Return the (x, y) coordinate for the center point of the cell that contains the specified text.  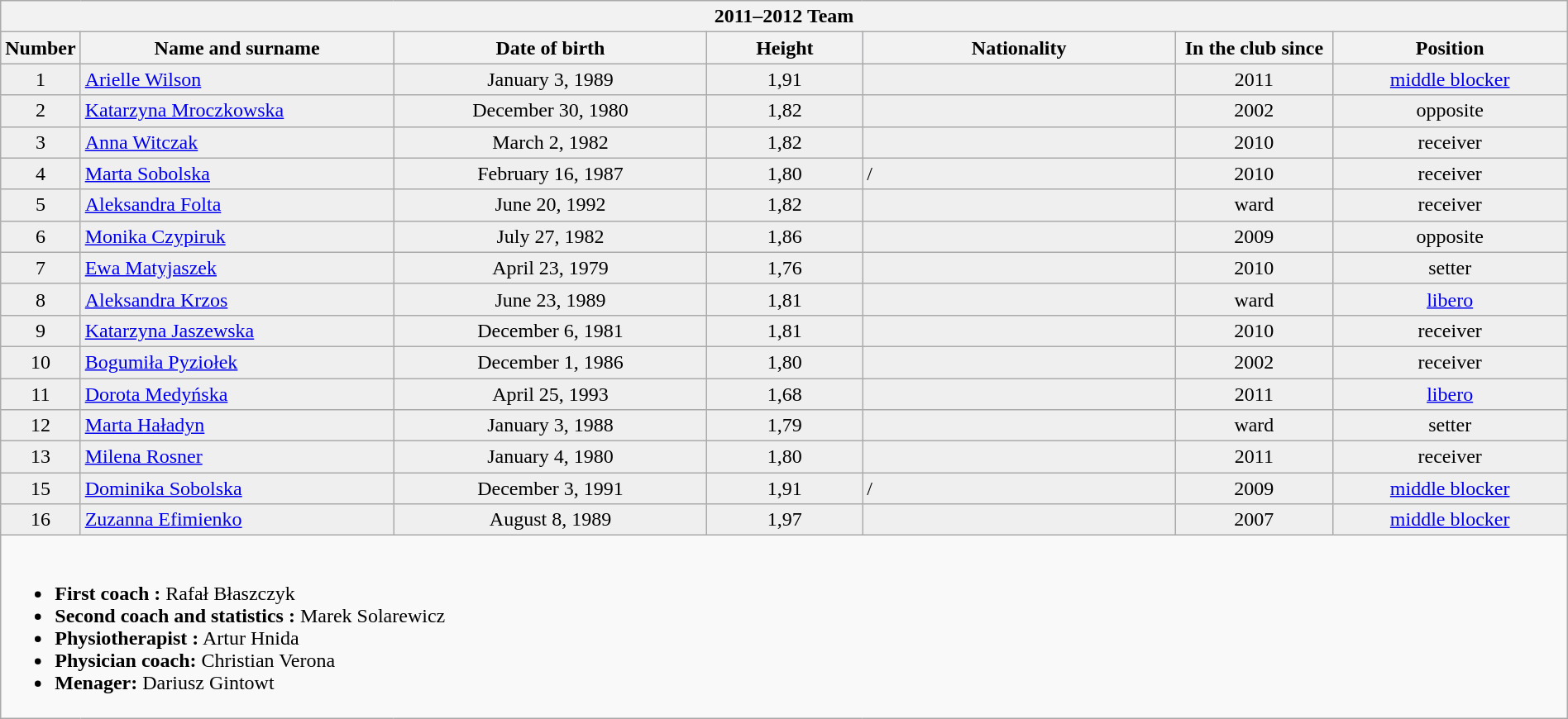
1,86 (785, 236)
Marta Sobolska (237, 174)
Height (785, 48)
February 16, 1987 (551, 174)
July 27, 1982 (551, 236)
10 (41, 362)
In the club since (1254, 48)
Anna Witczak (237, 142)
January 3, 1989 (551, 79)
1 (41, 79)
3 (41, 142)
January 4, 1980 (551, 457)
Aleksandra Folta (237, 205)
December 30, 1980 (551, 111)
April 23, 1979 (551, 268)
August 8, 1989 (551, 520)
December 6, 1981 (551, 331)
Zuzanna Efimienko (237, 520)
Number (41, 48)
12 (41, 426)
Aleksandra Krzos (237, 299)
6 (41, 236)
1,76 (785, 268)
13 (41, 457)
7 (41, 268)
December 1, 1986 (551, 362)
Katarzyna Mroczkowska (237, 111)
1,79 (785, 426)
2 (41, 111)
Nationality (1019, 48)
December 3, 1991 (551, 488)
Monika Czypiruk (237, 236)
9 (41, 331)
Position (1450, 48)
4 (41, 174)
Name and surname (237, 48)
11 (41, 394)
Marta Haładyn (237, 426)
Date of birth (551, 48)
2007 (1254, 520)
Arielle Wilson (237, 79)
January 3, 1988 (551, 426)
8 (41, 299)
Milena Rosner (237, 457)
Dorota Medyńska (237, 394)
Bogumiła Pyziołek (237, 362)
1,97 (785, 520)
March 2, 1982 (551, 142)
Dominika Sobolska (237, 488)
16 (41, 520)
1,68 (785, 394)
June 20, 1992 (551, 205)
5 (41, 205)
Katarzyna Jaszewska (237, 331)
June 23, 1989 (551, 299)
Ewa Matyjaszek (237, 268)
April 25, 1993 (551, 394)
2011–2012 Team (784, 17)
15 (41, 488)
